Output the (x, y) coordinate of the center of the cell containing the given text.  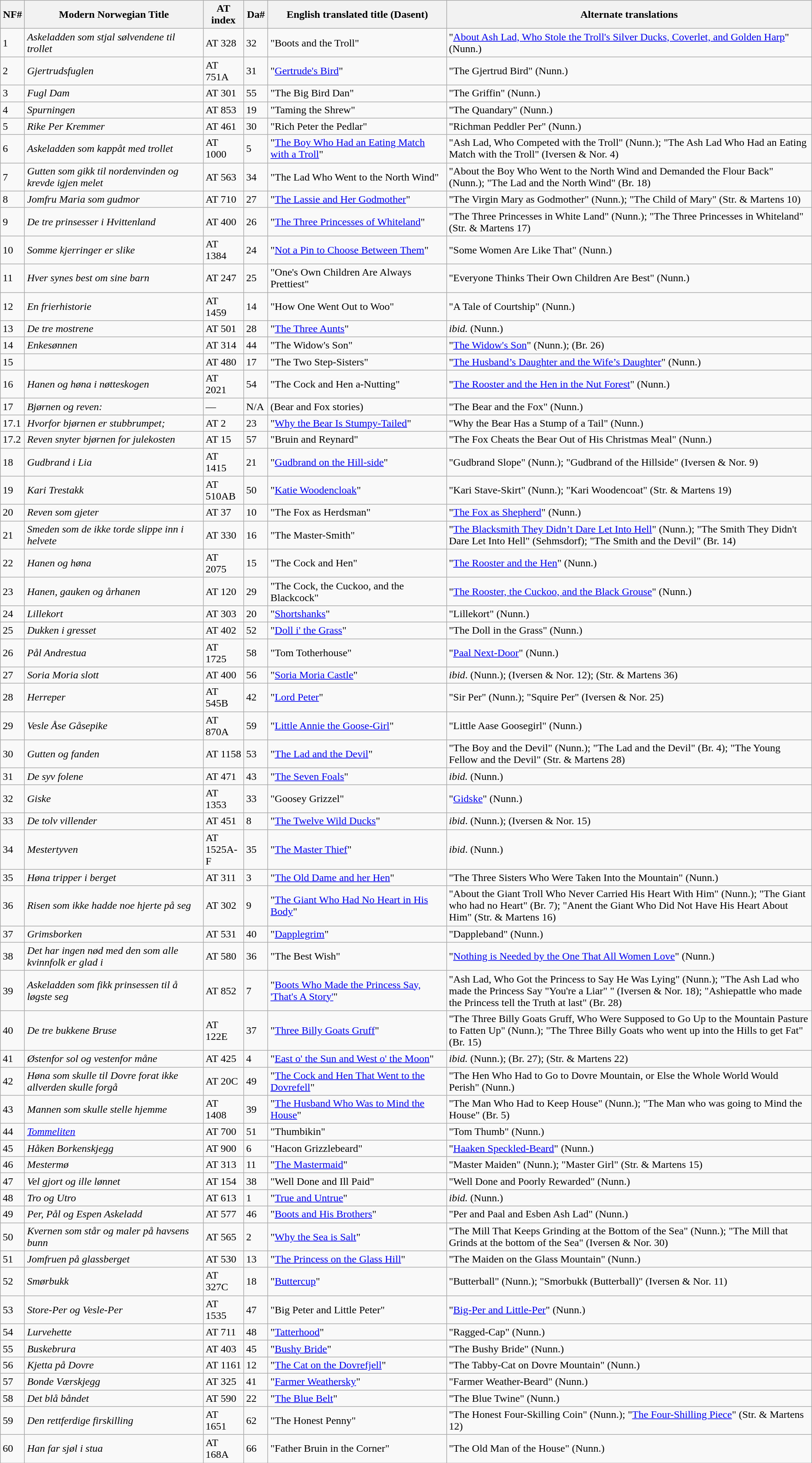
AT 530 (223, 1259)
"The Three Sisters Who Were Taken Into the Mountain" (Nunn.) (629, 878)
"Ash Lad, Who Competed with the Troll" (Nunn.); "The Ash Lad Who Had an Eating Match with the Troll" (Iversen & Nor. 4) (629, 148)
Kjetta på Dovre (114, 1365)
"Some Women Are Like That" (Nunn.) (629, 250)
AT 425 (223, 1059)
AT 327C (223, 1281)
"The Doll in the Grass" (Nunn.) (629, 630)
AT 480 (223, 362)
ibid. (Nunn.); (Iversen & Nor. 12); (Str. & Martens 36) (629, 675)
"The Old Dame and her Hen" (357, 878)
AT 1459 (223, 306)
"Boots and the Troll" (357, 43)
Soria Moria slott (114, 675)
Rike Per Kremmer (114, 126)
"Butterball" (Nunn.); "Smorbukk (Butterball)" (Iversen & Nor. 11) (629, 1281)
"The Three Princesses in White Land" (Nunn.); "The Three Princesses in Whiteland" (Str. & Martens 17) (629, 221)
"The Boy and the Devil" (Nunn.); "The Lad and the Devil" (Br. 4); "The Young Fellow and the Devil" (Str. & Martens 28) (629, 754)
En frierhistorie (114, 306)
"The Lassie and Her Godmother" (357, 199)
AT 613 (223, 1198)
Askeladden som stjal sølvendene til trollet (114, 43)
"Lillekort" (Nunn.) (629, 614)
"The Rooster, the Cuckoo, and the Black Grouse" (Nunn.) (629, 591)
Tommeliten (114, 1132)
NF# (13, 15)
"The Boy Who Had an Eating Match with a Troll" (357, 148)
Lillekort (114, 614)
"The Man Who Had to Keep House" (Nunn.); "The Man who was going to Mind the House" (Br. 5) (629, 1109)
"Why the Bear Is Stumpy-Tailed" (357, 423)
"The Three Princesses of Whiteland" (357, 221)
Per, Pål og Espen Askeladd (114, 1214)
N/A (256, 407)
"Lord Peter" (357, 698)
AT 1000 (223, 148)
"The Blue Belt" (357, 1398)
"Gudbrand Slope" (Nunn.); "Gudbrand of the Hillside" (Iversen & Nor. 9) (629, 462)
AT 120 (223, 591)
"Tom Thumb" (Nunn.) (629, 1132)
"Per and Paal and Esben Ash Lad" (Nunn.) (629, 1214)
"True and Untrue" (357, 1198)
Bonde Værskjegg (114, 1381)
"Richman Peddler Per" (Nunn.) (629, 126)
— (223, 407)
"The Widow's Son" (357, 345)
Jomfru Maria som gudmor (114, 199)
"Soria Moria Castle" (357, 675)
"Kari Stave-Skirt" (Nunn.); "Kari Woodencoat" (Str. & Martens 19) (629, 490)
"The Widow's Son" (Nunn.); (Br. 26) (629, 345)
AT 590 (223, 1398)
Risen som ikke hadde noe hjerte på seg (114, 906)
"The Lad Who Went to the North Wind" (357, 177)
"Sir Per" (Nunn.); "Squire Per" (Iversen & Nor. 25) (629, 698)
Askeladden som fikk prinsessen til å løgste seg (114, 990)
17.1 (13, 423)
Jomfruen på glassberget (114, 1259)
Hver synes best om sine barn (114, 278)
Modern Norwegian Title (114, 15)
"Shortshanks" (357, 614)
Lurvehette (114, 1332)
"Paal Next-Door" (Nunn.) (629, 653)
Gjertrudsfuglen (114, 71)
"The Master Thief" (357, 849)
De syv folene (114, 776)
Østenfor sol og vestenfor måne (114, 1059)
"The Rooster and the Hen in the Nut Forest" (Nunn.) (629, 385)
AT 122E (223, 1030)
AT 563 (223, 177)
Hvorfor bjørnen er stubbrumpet; (114, 423)
Alternate translations (629, 15)
Det har ingen nød med den som alle kvinnfolk er glad i (114, 957)
"Bruin and Reynard" (357, 440)
AT 2075 (223, 563)
English translated title (Dasent) (357, 15)
"Tom Totherhouse" (357, 653)
Det blå båndet (114, 1398)
ibid. (Nunn.); (Iversen & Nor. 15) (629, 821)
"Big-Per and Little-Per" (Nunn.) (629, 1310)
"Farmer Weather-Beard" (Nunn.) (629, 1381)
66 (256, 1449)
AT 1535 (223, 1310)
AT 870A (223, 726)
Mestermø (114, 1165)
Reven snyter bjørnen for julekosten (114, 440)
"The Seven Foals" (357, 776)
"The Giant Who Had No Heart in His Body" (357, 906)
De tre bukkene Bruse (114, 1030)
"The Husband Who Was to Mind the House" (357, 1109)
"Father Bruin in the Corner" (357, 1449)
"The Cock and Hen" (357, 563)
ibid. (Nunn.); (Br. 27); (Str. & Martens 22) (629, 1059)
AT 154 (223, 1181)
"Well Done and Poorly Rewarded" (Nunn.) (629, 1181)
AT 545B (223, 698)
De tre prinsesser i Hvittenland (114, 221)
Store-Per og Vesle-Per (114, 1310)
"The Honest Four-Skilling Coin" (Nunn.); "The Four-Shilling Piece" (Str. & Martens 12) (629, 1421)
"The Cock, the Cuckoo, and the Blackcock" (357, 591)
AT 565 (223, 1237)
AT 1158 (223, 754)
"Haaken Speckled-Beard" (Nunn.) (629, 1148)
AT 711 (223, 1332)
"Katie Woodencloak" (357, 490)
Herreper (114, 698)
"The Best Wish" (357, 957)
AT 577 (223, 1214)
Håken Borkenskjegg (114, 1148)
Hanen og høna (114, 563)
"The Lad and the Devil" (357, 754)
AT 751A (223, 71)
"The Fox Cheats the Bear Out of His Christmas Meal" (Nunn.) (629, 440)
AT 1161 (223, 1365)
"Hacon Grizzlebeard" (357, 1148)
"About Ash Lad, Who Stole the Troll's Silver Ducks, Coverlet, and Golden Harp" (Nunn.) (629, 43)
Mestertyven (114, 849)
AT 853 (223, 110)
"Ragged-Cap" (Nunn.) (629, 1332)
"The Cock and Hen a-Nutting" (357, 385)
"How One Went Out to Woo" (357, 306)
"The Rooster and the Hen" (Nunn.) (629, 563)
AT 510AB (223, 490)
"Dapplegrim" (357, 934)
"Not a Pin to Choose Between Them" (357, 250)
60 (13, 1449)
AT 1408 (223, 1109)
"The Griffin" (Nunn.) (629, 93)
AT 37 (223, 513)
Bjørnen og reven: (114, 407)
"The Princess on the Glass Hill" (357, 1259)
"The Master-Smith" (357, 535)
"Bushy Bride" (357, 1348)
AT 852 (223, 990)
AT 314 (223, 345)
Tro og Utro (114, 1198)
Giske (114, 799)
AT 311 (223, 878)
AT index (223, 15)
Høna tripper i berget (114, 878)
"The Honest Penny" (357, 1421)
Vesle Åse Gåsepike (114, 726)
"The Cat on the Dovrefjell" (357, 1365)
"Why the Bear Has a Stump of a Tail" (Nunn.) (629, 423)
"The Husband’s Daughter and the Wife’s Daughter" (Nunn.) (629, 362)
Gutten som gikk til nordenvinden og krevde igjen melet (114, 177)
"Taming the Shrew" (357, 110)
"About the Boy Who Went to the North Wind and Demanded the Flour Back" (Nunn.); "The Lad and the North Wind" (Br. 18) (629, 177)
"The Mill That Keeps Grinding at the Bottom of the Sea" (Nunn.); "The Mill that Grinds at the bottom of the Sea" (Iversen & Nor. 30) (629, 1237)
Smeden som de ikke torde slippe inn i helvete (114, 535)
Gutten og fanden (114, 754)
17.2 (13, 440)
AT 710 (223, 199)
"Well Done and Ill Paid" (357, 1181)
AT 20C (223, 1081)
Spurningen (114, 110)
Reven som gjeter (114, 513)
AT 15 (223, 440)
AT 247 (223, 278)
AT 168A (223, 1449)
"Boots Who Made the Princess Say, 'That's A Story'" (357, 990)
"The Cock and Hen That Went to the Dovrefell" (357, 1081)
AT 301 (223, 93)
"Little Annie the Goose-Girl" (357, 726)
"The Bear and the Fox" (Nunn.) (629, 407)
AT 2 (223, 423)
(Bear and Fox stories) (357, 407)
"The Hen Who Had to Go to Dovre Mountain, or Else the Whole World Would Perish" (Nunn.) (629, 1081)
AT 403 (223, 1348)
"Boots and His Brothers" (357, 1214)
"The Twelve Wild Ducks" (357, 821)
"Little Aase Goosegirl" (Nunn.) (629, 726)
Hanen og høna i nøtteskogen (114, 385)
"The Big Bird Dan" (357, 93)
Enkesønnen (114, 345)
AT 1651 (223, 1421)
Kari Trestakk (114, 490)
AT 501 (223, 329)
De tre mostrene (114, 329)
AT 461 (223, 126)
"Nothing is Needed by the One That All Women Love" (Nunn.) (629, 957)
AT 402 (223, 630)
Gudbrand i Lia (114, 462)
Somme kjerringer er slike (114, 250)
AT 328 (223, 43)
"East o' the Sun and West o' the Moon" (357, 1059)
AT 2021 (223, 385)
"The Fox as Shepherd" (Nunn.) (629, 513)
"Thumbikin" (357, 1132)
"The Three Aunts" (357, 329)
Smørbukk (114, 1281)
"The Bushy Bride" (Nunn.) (629, 1348)
Høna som skulle til Dovre forat ikke allverden skulle forgå (114, 1081)
AT 531 (223, 934)
Dukken i gresset (114, 630)
62 (256, 1421)
"Dappleband" (Nunn.) (629, 934)
"The Blue Twine" (Nunn.) (629, 1398)
AT 1525A-F (223, 849)
"Gertrude's Bird" (357, 71)
AT 1353 (223, 799)
"Farmer Weathersky" (357, 1381)
AT 302 (223, 906)
AT 325 (223, 1381)
"Gidske" (Nunn.) (629, 799)
Vel gjort og ille lønnet (114, 1181)
"The Gjertrud Bird" (Nunn.) (629, 71)
AT 313 (223, 1165)
"A Tale of Courtship" (Nunn.) (629, 306)
Mannen som skulle stelle hjemme (114, 1109)
Askeladden som kappåt med trollet (114, 148)
"The Virgin Mary as Godmother" (Nunn.); "The Child of Mary" (Str. & Martens 10) (629, 199)
De tolv villender (114, 821)
AT 580 (223, 957)
Kvernen som står og maler på havsens bunn (114, 1237)
AT 700 (223, 1132)
"Goosey Grizzel" (357, 799)
Da# (256, 15)
AT 1384 (223, 250)
"Three Billy Goats Gruff" (357, 1030)
"The Quandary" (Nunn.) (629, 110)
"The Tabby-Cat on Dovre Mountain" (Nunn.) (629, 1365)
Fugl Dam (114, 93)
"The Two Step-Sisters" (357, 362)
AT 1725 (223, 653)
Den rettferdige firskilling (114, 1421)
"Rich Peter the Pedlar" (357, 126)
Han far sjøl i stua (114, 1449)
Hanen, gauken og århanen (114, 591)
"The Fox as Herdsman" (357, 513)
"Buttercup" (357, 1281)
"The Blacksmith They Didn’t Dare Let Into Hell" (Nunn.); "The Smith They Didn't Dare Let Into Hell" (Sehmsdorf); "The Smith and the Devil" (Br. 14) (629, 535)
Buskebrura (114, 1348)
AT 1415 (223, 462)
"Tatterhood" (357, 1332)
"Big Peter and Little Peter" (357, 1310)
"Why the Sea is Salt" (357, 1237)
"The Mastermaid" (357, 1165)
"Master Maiden" (Nunn.); "Master Girl" (Str. & Martens 15) (629, 1165)
"Doll i' the Grass" (357, 630)
AT 900 (223, 1148)
"Everyone Thinks Their Own Children Are Best" (Nunn.) (629, 278)
AT 330 (223, 535)
"The Maiden on the Glass Mountain" (Nunn.) (629, 1259)
"One's Own Children Are Always Prettiest" (357, 278)
Grimsborken (114, 934)
Pål Andrestua (114, 653)
"Gudbrand on the Hill-side" (357, 462)
AT 303 (223, 614)
"The Old Man of the House" (Nunn.) (629, 1449)
AT 451 (223, 821)
AT 471 (223, 776)
